Capture the cell that displays the provided text and extract its (x, y) central coordinate. 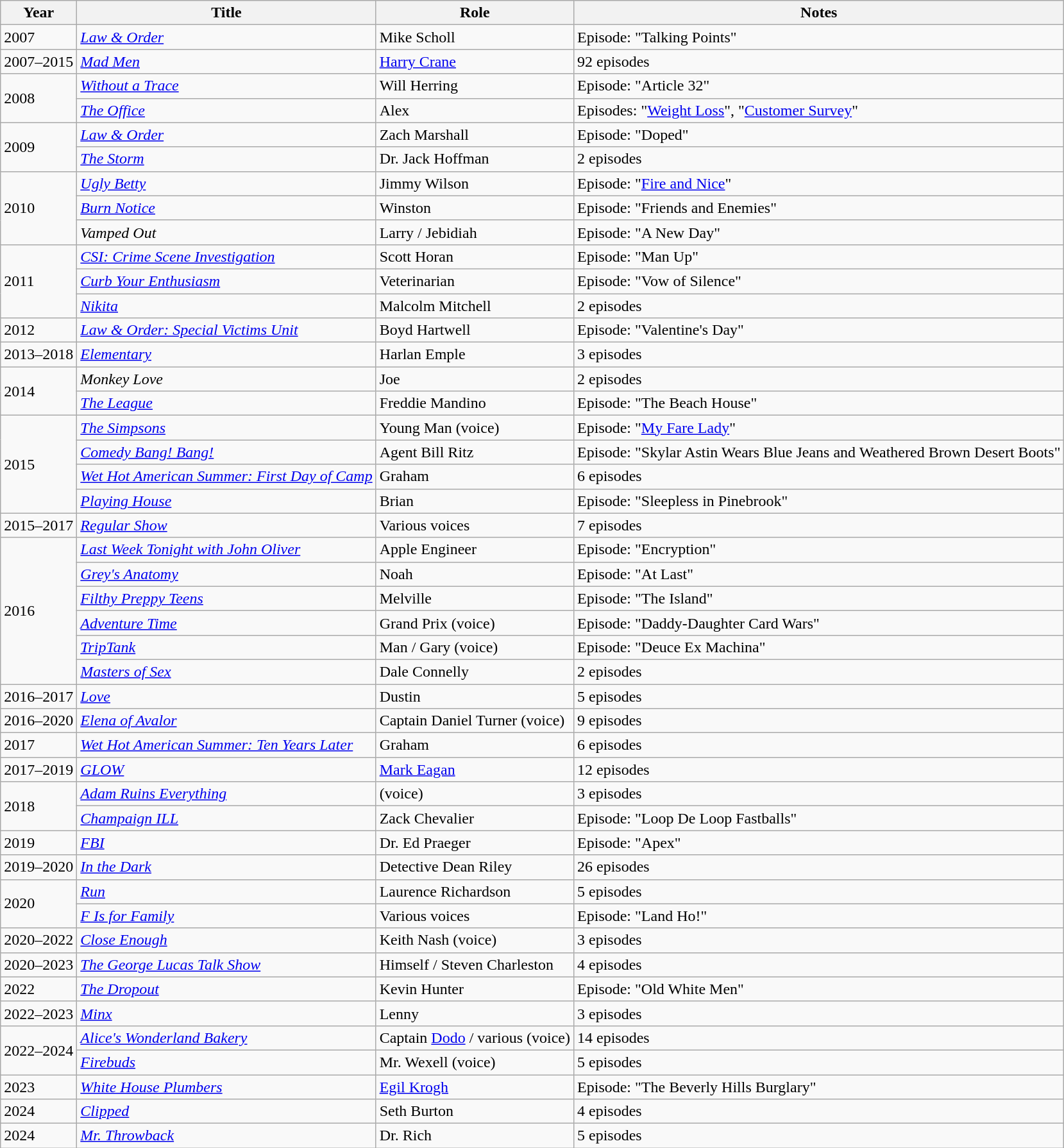
Playing House (226, 501)
Episode: "Old White Men" (819, 989)
Jimmy Wilson (475, 183)
Keith Nash (voice) (475, 940)
Year (38, 13)
Episode: "Sleepless in Pinebrook" (819, 501)
Melville (475, 598)
The League (226, 403)
Episode: "Skylar Astin Wears Blue Jeans and Weathered Brown Desert Boots" (819, 452)
Monkey Love (226, 379)
White House Plumbers (226, 1087)
Episode: "Fire and Nice" (819, 183)
Dr. Ed Praeger (475, 843)
Episode: "Valentine's Day" (819, 330)
Mr. Wexell (voice) (475, 1062)
The Office (226, 110)
Dr. Rich (475, 1136)
Episode: "Land Ho!" (819, 916)
2022 (38, 989)
2017–2019 (38, 770)
26 episodes (819, 867)
Episode: "The Island" (819, 598)
Man / Gary (voice) (475, 647)
92 episodes (819, 62)
Episode: "At Last" (819, 574)
2015–2017 (38, 525)
Nikita (226, 306)
Episode: "Daddy-Daughter Card Wars" (819, 623)
Filthy Preppy Teens (226, 598)
Laurence Richardson (475, 891)
Scott Horan (475, 257)
Wet Hot American Summer: First Day of Camp (226, 477)
Lenny (475, 1013)
Egil Krogh (475, 1087)
Episode: "The Beverly Hills Burglary" (819, 1087)
Episodes: "Weight Loss", "Customer Survey" (819, 110)
The Storm (226, 159)
2022–2024 (38, 1050)
Comedy Bang! Bang! (226, 452)
Joe (475, 379)
Notes (819, 13)
Malcolm Mitchell (475, 306)
Elementary (226, 355)
Captain Dodo / various (voice) (475, 1038)
Episode: "Vow of Silence" (819, 281)
2012 (38, 330)
Dr. Jack Hoffman (475, 159)
2020–2023 (38, 965)
Winston (475, 208)
Champaign ILL (226, 818)
Episode: "Deuce Ex Machina" (819, 647)
7 episodes (819, 525)
The Dropout (226, 989)
CSI: Crime Scene Investigation (226, 257)
Run (226, 891)
Episode: "A New Day" (819, 232)
2008 (38, 98)
Dustin (475, 696)
Veterinarian (475, 281)
Without a Trace (226, 86)
Kevin Hunter (475, 989)
Minx (226, 1013)
2016 (38, 611)
Episode: "Talking Points" (819, 37)
Episode: "Apex" (819, 843)
2013–2018 (38, 355)
Harry Crane (475, 62)
Seth Burton (475, 1111)
GLOW (226, 770)
Grand Prix (voice) (475, 623)
12 episodes (819, 770)
Curb Your Enthusiasm (226, 281)
2020–2022 (38, 940)
9 episodes (819, 721)
Agent Bill Ritz (475, 452)
Last Week Tonight with John Oliver (226, 550)
2009 (38, 147)
Grey's Anatomy (226, 574)
Zach Marshall (475, 135)
Ugly Betty (226, 183)
Love (226, 696)
2017 (38, 745)
The George Lucas Talk Show (226, 965)
Masters of Sex (226, 671)
Episode: "Friends and Enemies" (819, 208)
Mike Scholl (475, 37)
Young Man (voice) (475, 428)
Episode: "Encryption" (819, 550)
Episode: "My Fare Lady" (819, 428)
TripTank (226, 647)
2016–2020 (38, 721)
Mr. Throwback (226, 1136)
2020 (38, 904)
Burn Notice (226, 208)
Brian (475, 501)
Episode: "Man Up" (819, 257)
Wet Hot American Summer: Ten Years Later (226, 745)
2010 (38, 208)
Freddie Mandino (475, 403)
Apple Engineer (475, 550)
Role (475, 13)
Law & Order: Special Victims Unit (226, 330)
Larry / Jebidiah (475, 232)
Harlan Emple (475, 355)
2007 (38, 37)
Noah (475, 574)
Elena of Avalor (226, 721)
Firebuds (226, 1062)
Himself / Steven Charleston (475, 965)
Title (226, 13)
Episode: "Doped" (819, 135)
Will Herring (475, 86)
Alice's Wonderland Bakery (226, 1038)
(voice) (475, 794)
Adventure Time (226, 623)
Episode: "The Beach House" (819, 403)
Vamped Out (226, 232)
Close Enough (226, 940)
2023 (38, 1087)
Mark Eagan (475, 770)
FBI (226, 843)
2018 (38, 806)
2015 (38, 464)
Regular Show (226, 525)
2011 (38, 281)
Clipped (226, 1111)
2014 (38, 391)
2016–2017 (38, 696)
Mad Men (226, 62)
2019–2020 (38, 867)
Episode: "Article 32" (819, 86)
14 episodes (819, 1038)
2007–2015 (38, 62)
2022–2023 (38, 1013)
2019 (38, 843)
Alex (475, 110)
In the Dark (226, 867)
Adam Ruins Everything (226, 794)
Detective Dean Riley (475, 867)
Captain Daniel Turner (voice) (475, 721)
Dale Connelly (475, 671)
F Is for Family (226, 916)
Boyd Hartwell (475, 330)
Episode: "Loop De Loop Fastballs" (819, 818)
Zack Chevalier (475, 818)
The Simpsons (226, 428)
